For the text-containing cell, return its midpoint in (X, Y) coordinate format. 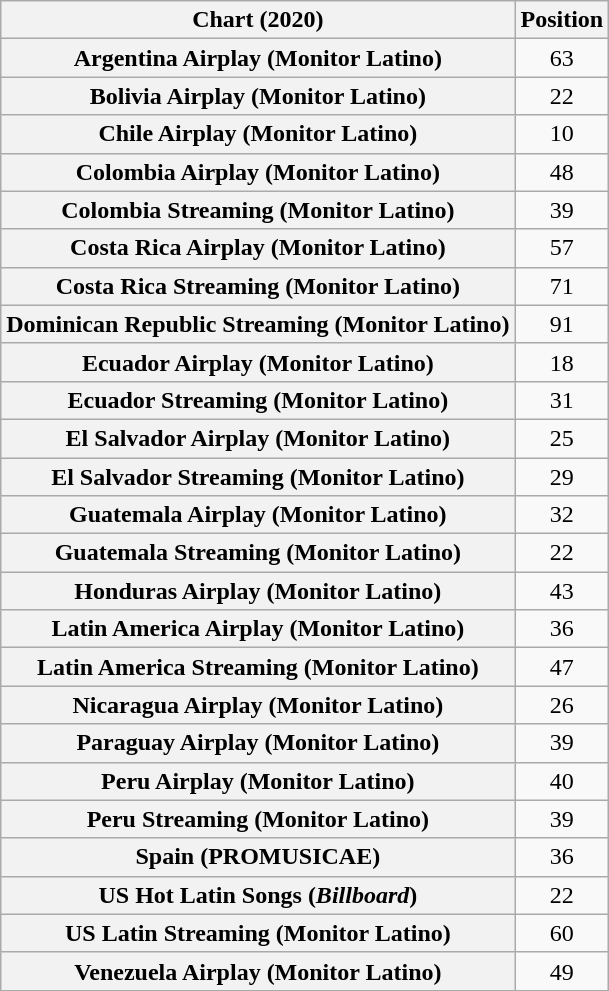
Bolivia Airplay (Monitor Latino) (258, 96)
29 (562, 477)
43 (562, 591)
Costa Rica Airplay (Monitor Latino) (258, 248)
Spain (PROMUSICAE) (258, 857)
49 (562, 971)
Dominican Republic Streaming (Monitor Latino) (258, 324)
Venezuela Airplay (Monitor Latino) (258, 971)
48 (562, 172)
91 (562, 324)
Guatemala Airplay (Monitor Latino) (258, 515)
US Hot Latin Songs (Billboard) (258, 895)
Chile Airplay (Monitor Latino) (258, 134)
Peru Airplay (Monitor Latino) (258, 781)
Latin America Streaming (Monitor Latino) (258, 667)
El Salvador Streaming (Monitor Latino) (258, 477)
Ecuador Airplay (Monitor Latino) (258, 362)
71 (562, 286)
25 (562, 438)
18 (562, 362)
Colombia Airplay (Monitor Latino) (258, 172)
Nicaragua Airplay (Monitor Latino) (258, 705)
El Salvador Airplay (Monitor Latino) (258, 438)
Paraguay Airplay (Monitor Latino) (258, 743)
63 (562, 58)
32 (562, 515)
Colombia Streaming (Monitor Latino) (258, 210)
Position (562, 20)
10 (562, 134)
Ecuador Streaming (Monitor Latino) (258, 400)
60 (562, 933)
Honduras Airplay (Monitor Latino) (258, 591)
47 (562, 667)
31 (562, 400)
Argentina Airplay (Monitor Latino) (258, 58)
Guatemala Streaming (Monitor Latino) (258, 553)
Latin America Airplay (Monitor Latino) (258, 629)
Peru Streaming (Monitor Latino) (258, 819)
US Latin Streaming (Monitor Latino) (258, 933)
40 (562, 781)
Chart (2020) (258, 20)
26 (562, 705)
57 (562, 248)
Costa Rica Streaming (Monitor Latino) (258, 286)
